For the text-containing cell, return its midpoint in (x, y) coordinate format. 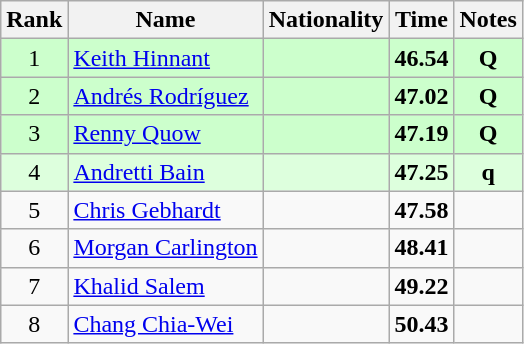
q (488, 172)
7 (34, 286)
Khalid Salem (166, 286)
48.41 (422, 248)
Nationality (326, 20)
Chris Gebhardt (166, 210)
49.22 (422, 286)
5 (34, 210)
47.19 (422, 134)
1 (34, 58)
6 (34, 248)
47.25 (422, 172)
4 (34, 172)
Name (166, 20)
Morgan Carlington (166, 248)
47.58 (422, 210)
Notes (488, 20)
Rank (34, 20)
2 (34, 96)
Andretti Bain (166, 172)
8 (34, 324)
Chang Chia-Wei (166, 324)
3 (34, 134)
46.54 (422, 58)
Renny Quow (166, 134)
Andrés Rodríguez (166, 96)
Time (422, 20)
47.02 (422, 96)
50.43 (422, 324)
Keith Hinnant (166, 58)
